Provide the (x, y) coordinate of the cell's center where the given text is located.  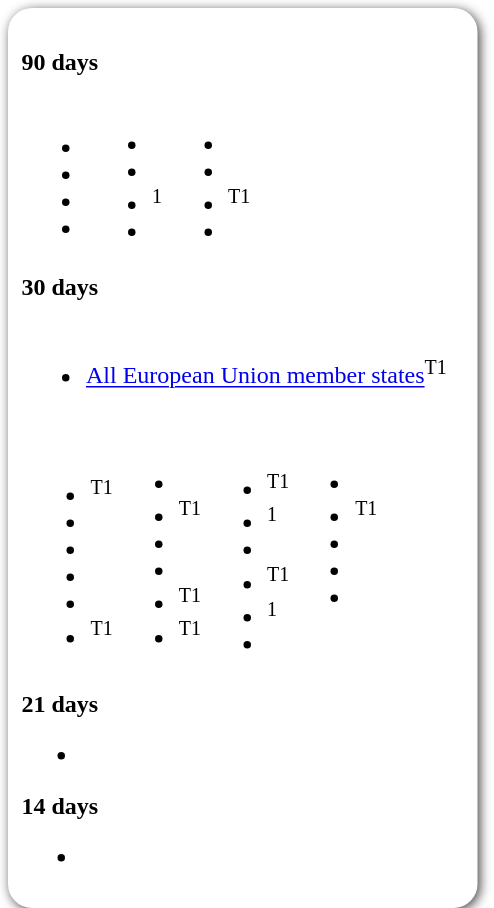
T1T1 (72, 550)
1 (126, 174)
90 days 1 T1 30 days All European Union member statesT1 T1T1 T1T1T1 T11T11 T1 21 days14 days (240, 458)
All European Union member statesT1 T1T1 T1T1T1 T11T11 T1 (236, 496)
T1T1T1 (160, 550)
T11T11 (248, 550)
